From the cell containing the given text, extract its center point as (X, Y) coordinate. 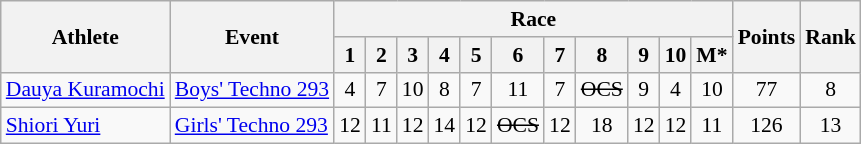
Athlete (86, 36)
13 (830, 126)
Dauya Kuramochi (86, 90)
126 (767, 126)
14 (444, 126)
1 (350, 55)
3 (413, 55)
2 (382, 55)
M* (712, 55)
Event (252, 36)
5 (476, 55)
Race (533, 19)
Shiori Yuri (86, 126)
Girls' Techno 293 (252, 126)
6 (518, 55)
77 (767, 90)
Points (767, 36)
Boys' Techno 293 (252, 90)
Rank (830, 36)
18 (602, 126)
